Extract the (x, y) coordinate from the center of the cell holding the provided text.  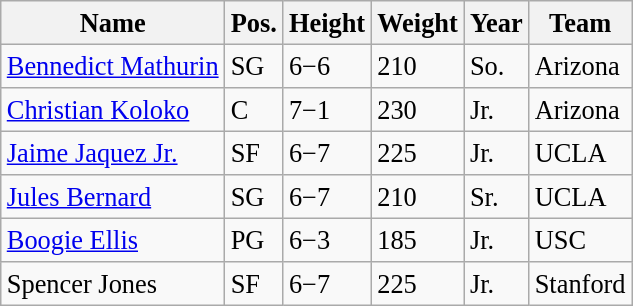
Weight (418, 22)
7−1 (327, 109)
Team (580, 22)
Height (327, 22)
C (254, 109)
Stanford (580, 284)
Pos. (254, 22)
PG (254, 240)
Sr. (496, 197)
230 (418, 109)
USC (580, 240)
Christian Koloko (113, 109)
6−6 (327, 66)
Jules Bernard (113, 197)
Spencer Jones (113, 284)
6−3 (327, 240)
Bennedict Mathurin (113, 66)
Jaime Jaquez Jr. (113, 153)
So. (496, 66)
Boogie Ellis (113, 240)
185 (418, 240)
Name (113, 22)
Year (496, 22)
